Output the (X, Y) coordinate of the center of the cell containing the given text.  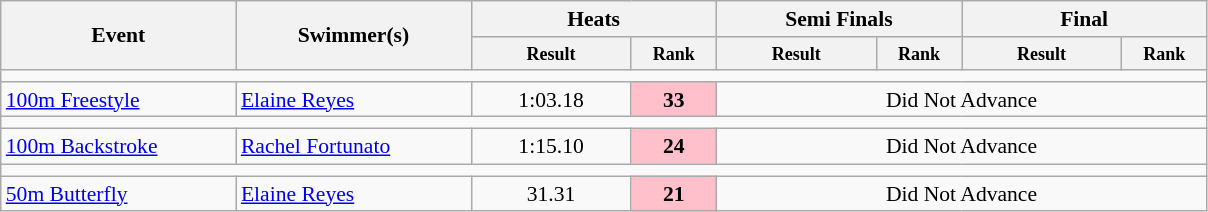
1:03.18 (551, 100)
33 (674, 100)
31.31 (551, 194)
Event (118, 36)
24 (674, 147)
Final (1084, 19)
21 (674, 194)
1:15.10 (551, 147)
Heats (594, 19)
50m Butterfly (118, 194)
100m Freestyle (118, 100)
100m Backstroke (118, 147)
Swimmer(s) (354, 36)
Semi Finals (838, 19)
Rachel Fortunato (354, 147)
